Detect which cell encompasses the target text, then output its (X, Y) center coordinate. 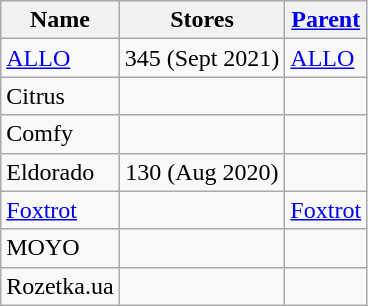
MOYO (60, 248)
Stores (202, 20)
Rozetka.ua (60, 286)
Name (60, 20)
345 (Sept 2021) (202, 58)
130 (Aug 2020) (202, 172)
Parent (326, 20)
Comfy (60, 134)
Eldorado (60, 172)
Citrus (60, 96)
